Output the (X, Y) coordinate of the center of the cell containing the given text.  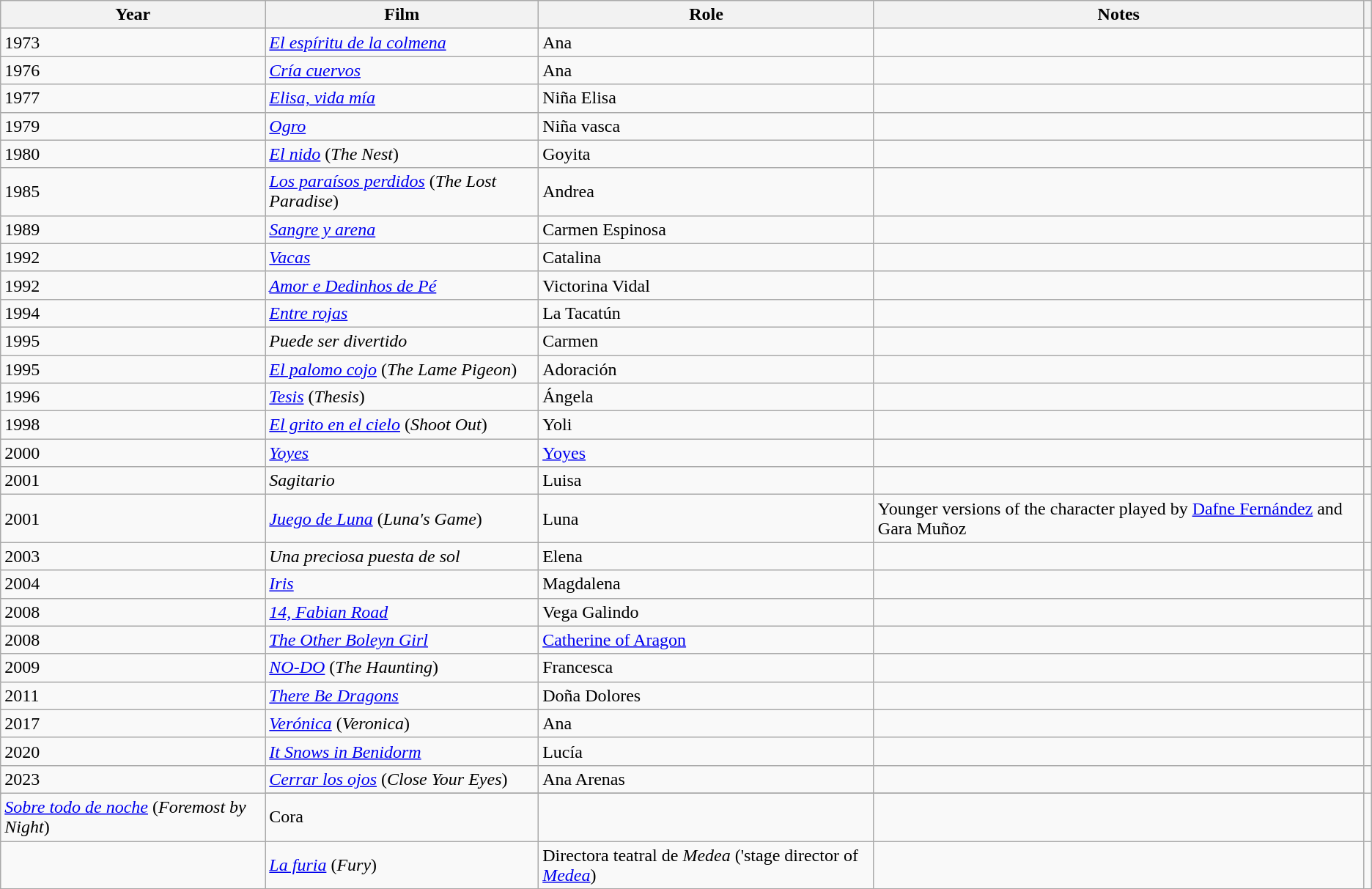
1994 (133, 313)
1977 (133, 98)
Elena (707, 556)
1998 (133, 425)
Magdalena (707, 584)
Catherine of Aragon (707, 640)
Yoli (707, 425)
El palomo cojo (The Lame Pigeon) (402, 369)
Ana Arenas (707, 779)
1980 (133, 154)
Verónica (Veronica) (402, 723)
Entre rojas (402, 313)
Vega Galindo (707, 612)
Los paraísos perdidos (The Lost Paradise) (402, 192)
Notes (1118, 15)
Cora (402, 816)
Carmen Espinosa (707, 229)
Sobre todo de noche (Foremost by Night) (133, 816)
Niña vasca (707, 126)
2020 (133, 751)
Cría cuervos (402, 70)
1979 (133, 126)
Iris (402, 584)
Lucía (707, 751)
Una preciosa puesta de sol (402, 556)
Vacas (402, 257)
Niña Elisa (707, 98)
The Other Boleyn Girl (402, 640)
1973 (133, 43)
El espíritu de la colmena (402, 43)
Amor e Dedinhos de Pé (402, 285)
Sagitario (402, 481)
NO-DO (The Haunting) (402, 668)
Elisa, vida mía (402, 98)
2023 (133, 779)
Adoración (707, 369)
1985 (133, 192)
Catalina (707, 257)
El nido (The Nest) (402, 154)
14, Fabian Road (402, 612)
2004 (133, 584)
1996 (133, 397)
Ogro (402, 126)
La furia (Fury) (402, 865)
Doña Dolores (707, 696)
1976 (133, 70)
2011 (133, 696)
2017 (133, 723)
La Tacatún (707, 313)
Puede ser divertido (402, 341)
Andrea (707, 192)
El grito en el cielo (Shoot Out) (402, 425)
Tesis (Thesis) (402, 397)
Luna (707, 519)
Sangre y arena (402, 229)
Film (402, 15)
Year (133, 15)
Ángela (707, 397)
Luisa (707, 481)
Goyita (707, 154)
Victorina Vidal (707, 285)
There Be Dragons (402, 696)
Directora teatral de Medea ('stage director of Medea) (707, 865)
Younger versions of the character played by Dafne Fernández and Gara Muñoz (1118, 519)
2003 (133, 556)
It Snows in Benidorm (402, 751)
Francesca (707, 668)
2009 (133, 668)
Role (707, 15)
Carmen (707, 341)
Cerrar los ojos (Close Your Eyes) (402, 779)
1989 (133, 229)
Juego de Luna (Luna's Game) (402, 519)
2000 (133, 453)
